Capture the cell that displays the provided text and extract its (x, y) central coordinate. 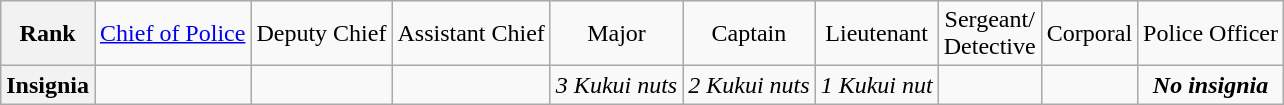
Lieutenant (876, 34)
Assistant Chief (471, 34)
Sergeant/Detective (990, 34)
Insignia (48, 85)
Captain (749, 34)
Corporal (1089, 34)
Chief of Police (173, 34)
Major (616, 34)
3 Kukui nuts (616, 85)
2 Kukui nuts (749, 85)
Police Officer (1211, 34)
No insignia (1211, 85)
Deputy Chief (322, 34)
Rank (48, 34)
1 Kukui nut (876, 85)
